Extract the (x, y) coordinate from the center of the cell holding the provided text.  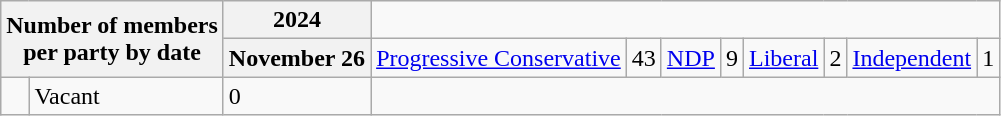
9 (732, 58)
43 (644, 58)
NDP (690, 58)
2024 (296, 20)
2 (836, 58)
1 (988, 58)
Number of membersper party by date (112, 39)
Progressive Conservative (499, 58)
November 26 (296, 58)
0 (296, 96)
Liberal (783, 58)
Vacant (126, 96)
Independent (912, 58)
